Find where the given text appears and provide that cell's center as (x, y) coordinate. 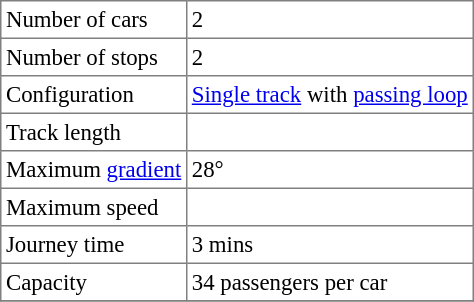
Capacity (94, 282)
Number of stops (94, 57)
Maximum gradient (94, 170)
3 mins (330, 245)
Journey time (94, 245)
Track length (94, 132)
Number of cars (94, 20)
Single track with passing loop (330, 95)
34 passengers per car (330, 282)
28° (330, 170)
Configuration (94, 95)
Maximum speed (94, 207)
